Extract the [x, y] coordinate from the center of the cell holding the provided text.  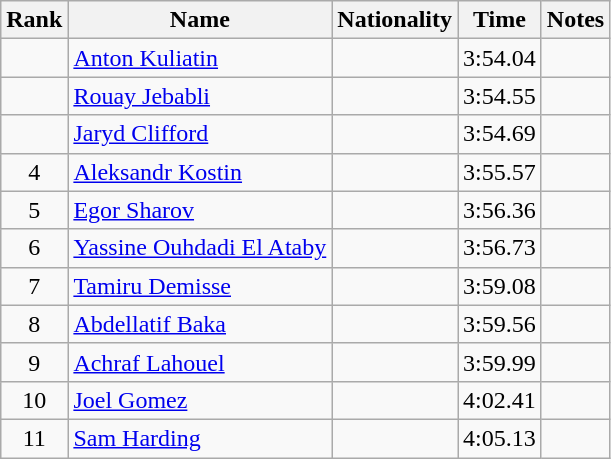
11 [34, 438]
Egor Sharov [200, 210]
Notes [575, 20]
4:02.41 [500, 400]
9 [34, 362]
5 [34, 210]
3:56.73 [500, 248]
Rouay Jebabli [200, 96]
Yassine Ouhdadi El Ataby [200, 248]
3:56.36 [500, 210]
4 [34, 172]
Tamiru Demisse [200, 286]
Aleksandr Kostin [200, 172]
Achraf Lahouel [200, 362]
10 [34, 400]
4:05.13 [500, 438]
3:59.56 [500, 324]
7 [34, 286]
Name [200, 20]
Jaryd Clifford [200, 134]
3:54.69 [500, 134]
Nationality [395, 20]
Abdellatif Baka [200, 324]
3:55.57 [500, 172]
Sam Harding [200, 438]
3:59.99 [500, 362]
Anton Kuliatin [200, 58]
3:54.04 [500, 58]
Joel Gomez [200, 400]
6 [34, 248]
3:54.55 [500, 96]
Rank [34, 20]
8 [34, 324]
3:59.08 [500, 286]
Time [500, 20]
